Pinpoint the cell where the given text exists, returning its [X, Y] midpoint coordinate. 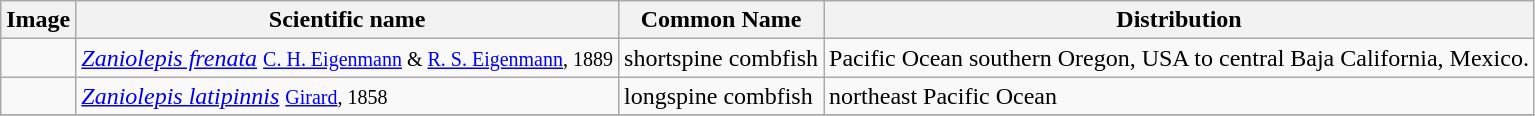
Common Name [722, 20]
Image [38, 20]
Scientific name [348, 20]
northeast Pacific Ocean [1180, 96]
Pacific Ocean southern Oregon, USA to central Baja California, Mexico. [1180, 58]
shortspine combfish [722, 58]
Distribution [1180, 20]
longspine combfish [722, 96]
Zaniolepis latipinnis Girard, 1858 [348, 96]
Zaniolepis frenata C. H. Eigenmann & R. S. Eigenmann, 1889 [348, 58]
